Extract the [x, y] coordinate from the center of the cell holding the provided text.  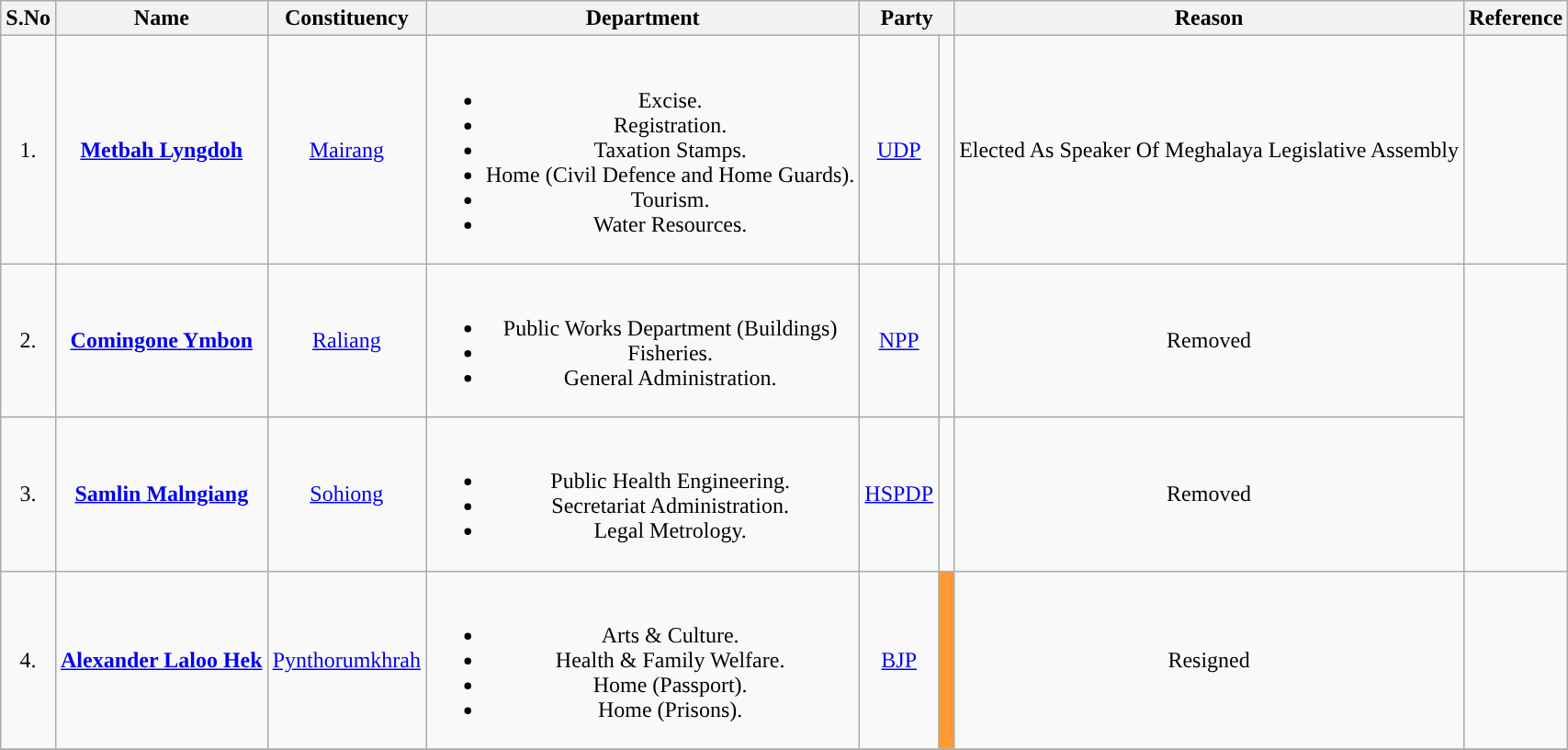
HSPDP [899, 494]
Reference [1516, 18]
Constituency [346, 18]
4. [28, 660]
Party [908, 18]
NPP [899, 340]
Sohiong [346, 494]
Raliang [346, 340]
Public Works Department (Buildings)Fisheries.General Administration. [643, 340]
Comingone Ymbon [162, 340]
BJP [899, 660]
Metbah Lyngdoh [162, 150]
Name [162, 18]
Alexander Laloo Hek [162, 660]
2. [28, 340]
3. [28, 494]
Excise.Registration.Taxation Stamps.Home (Civil Defence and Home Guards).Tourism.Water Resources. [643, 150]
Resigned [1209, 660]
Mairang [346, 150]
UDP [899, 150]
Department [643, 18]
Samlin Malngiang [162, 494]
Arts & Culture.Health & Family Welfare.Home (Passport).Home (Prisons). [643, 660]
S.No [28, 18]
Elected As Speaker Of Meghalaya Legislative Assembly [1209, 150]
Pynthorumkhrah [346, 660]
1. [28, 150]
Reason [1209, 18]
Public Health Engineering.Secretariat Administration.Legal Metrology. [643, 494]
